Locate the cell with the specified text and output its (X, Y) center coordinate. 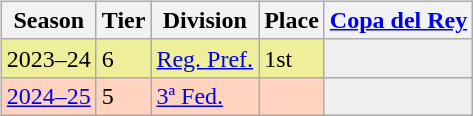
Copa del Rey (398, 20)
3ª Fed. (205, 96)
Tier (124, 20)
2024–25 (48, 96)
1st (292, 58)
2023–24 (48, 58)
Season (48, 20)
Place (292, 20)
Reg. Pref. (205, 58)
5 (124, 96)
6 (124, 58)
Division (205, 20)
